For the text-containing cell, return its midpoint in [X, Y] coordinate format. 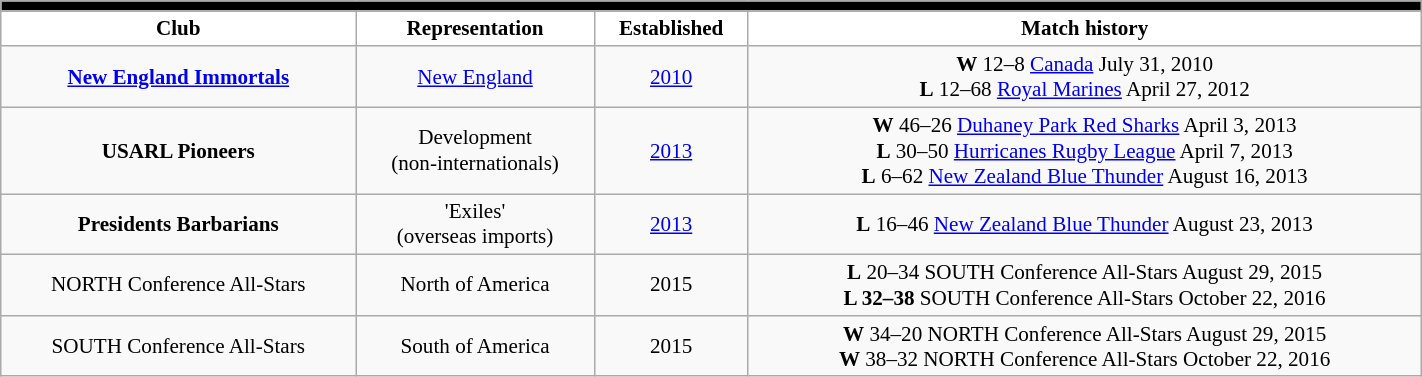
SOUTH Conference All-Stars [178, 346]
Match history [1084, 28]
L 16–46 New Zealand Blue Thunder August 23, 2013 [1084, 224]
USARL Pioneers [178, 150]
Representation [476, 28]
W 12–8 Canada July 31, 2010 L 12–68 Royal Marines April 27, 2012 [1084, 76]
North of America [476, 284]
Development (non-internationals) [476, 150]
'Exiles' (overseas imports) [476, 224]
New England [476, 76]
2010 [671, 76]
NORTH Conference All-Stars [178, 284]
South of America [476, 346]
L 20–34 SOUTH Conference All-Stars August 29, 2015L 32–38 SOUTH Conference All-Stars October 22, 2016 [1084, 284]
W 34–20 NORTH Conference All-Stars August 29, 2015W 38–32 NORTH Conference All-Stars October 22, 2016 [1084, 346]
Presidents Barbarians [178, 224]
W 46–26 Duhaney Park Red Sharks April 3, 2013 L 30–50 Hurricanes Rugby League April 7, 2013 L 6–62 New Zealand Blue Thunder August 16, 2013 [1084, 150]
Established [671, 28]
New England Immortals [178, 76]
Club [178, 28]
